Return (X, Y) of the center of cell containing provided text 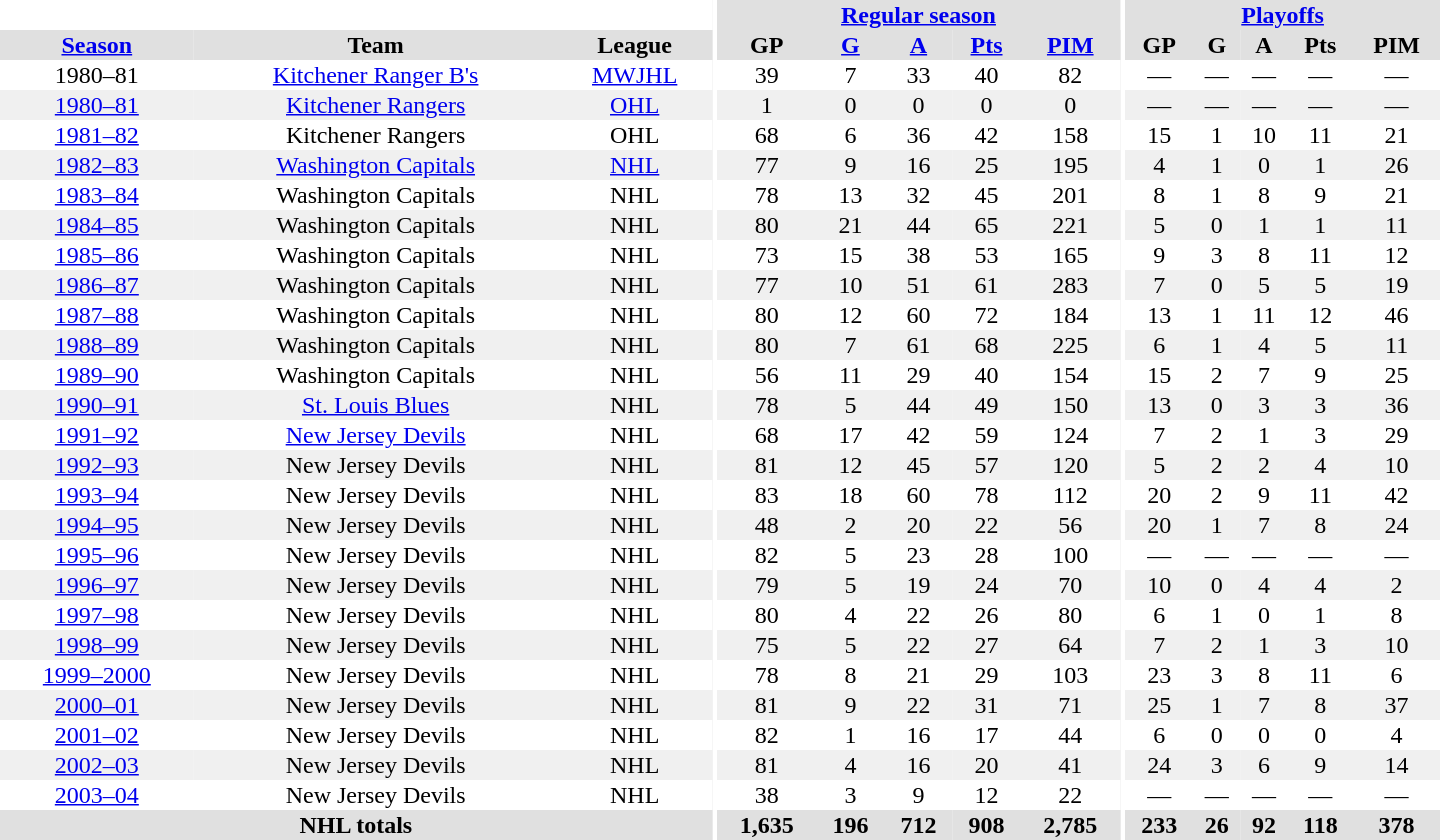
83 (766, 495)
120 (1070, 465)
1983–84 (97, 195)
2002–03 (97, 765)
27 (986, 645)
MWJHL (635, 75)
1994–95 (97, 525)
908 (986, 825)
1995–96 (97, 555)
St. Louis Blues (376, 405)
Regular season (918, 15)
1987–88 (97, 315)
32 (918, 195)
1989–90 (97, 375)
196 (850, 825)
73 (766, 255)
154 (1070, 375)
46 (1396, 315)
1990–91 (97, 405)
49 (986, 405)
71 (1070, 705)
Playoffs (1282, 15)
2001–02 (97, 735)
1985–86 (97, 255)
283 (1070, 285)
Team (376, 45)
NHL totals (356, 825)
Season (97, 45)
1986–87 (97, 285)
112 (1070, 495)
18 (850, 495)
103 (1070, 675)
92 (1264, 825)
378 (1396, 825)
53 (986, 255)
64 (1070, 645)
1996–97 (97, 585)
37 (1396, 705)
28 (986, 555)
48 (766, 525)
70 (1070, 585)
1,635 (766, 825)
51 (918, 285)
195 (1070, 165)
118 (1320, 825)
31 (986, 705)
1992–93 (97, 465)
39 (766, 75)
65 (986, 225)
225 (1070, 345)
165 (1070, 255)
712 (918, 825)
1988–89 (97, 345)
233 (1159, 825)
1982–83 (97, 165)
Kitchener Ranger B's (376, 75)
57 (986, 465)
2,785 (1070, 825)
72 (986, 315)
1999–2000 (97, 675)
1998–99 (97, 645)
79 (766, 585)
1991–92 (97, 435)
124 (1070, 435)
1981–82 (97, 135)
League (635, 45)
33 (918, 75)
41 (1070, 765)
75 (766, 645)
158 (1070, 135)
184 (1070, 315)
100 (1070, 555)
2000–01 (97, 705)
2003–04 (97, 795)
59 (986, 435)
1993–94 (97, 495)
1984–85 (97, 225)
1997–98 (97, 615)
150 (1070, 405)
201 (1070, 195)
14 (1396, 765)
221 (1070, 225)
